Identify which cell holds the provided text, then report its (x, y) central coordinate. 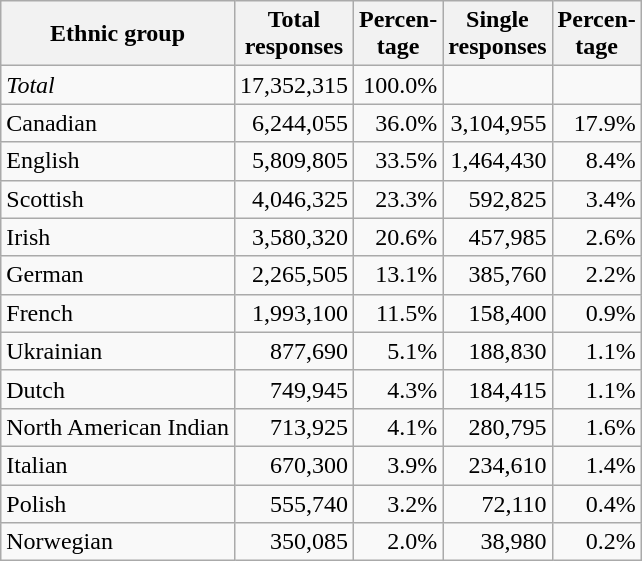
3.9% (398, 465)
184,415 (498, 389)
Ethnic group (118, 34)
1.6% (596, 427)
Singleresponses (498, 34)
Dutch (118, 389)
German (118, 275)
877,690 (294, 351)
3,580,320 (294, 237)
4,046,325 (294, 199)
2.6% (596, 237)
592,825 (498, 199)
0.4% (596, 503)
17,352,315 (294, 85)
350,085 (294, 542)
36.0% (398, 123)
13.1% (398, 275)
20.6% (398, 237)
100.0% (398, 85)
8.4% (596, 161)
670,300 (294, 465)
6,244,055 (294, 123)
38,980 (498, 542)
1.4% (596, 465)
33.5% (398, 161)
Norwegian (118, 542)
385,760 (498, 275)
5.1% (398, 351)
188,830 (498, 351)
72,110 (498, 503)
0.9% (596, 313)
French (118, 313)
3,104,955 (498, 123)
234,610 (498, 465)
158,400 (498, 313)
Canadian (118, 123)
Totalresponses (294, 34)
1,993,100 (294, 313)
English (118, 161)
17.9% (596, 123)
Ukrainian (118, 351)
North American Indian (118, 427)
0.2% (596, 542)
3.4% (596, 199)
Irish (118, 237)
5,809,805 (294, 161)
4.1% (398, 427)
457,985 (498, 237)
Italian (118, 465)
Polish (118, 503)
1,464,430 (498, 161)
749,945 (294, 389)
23.3% (398, 199)
2,265,505 (294, 275)
2.0% (398, 542)
555,740 (294, 503)
4.3% (398, 389)
713,925 (294, 427)
Total (118, 85)
2.2% (596, 275)
280,795 (498, 427)
3.2% (398, 503)
11.5% (398, 313)
Scottish (118, 199)
